Scan for the cell matching the given text and deliver its [x, y] coordinate at center. 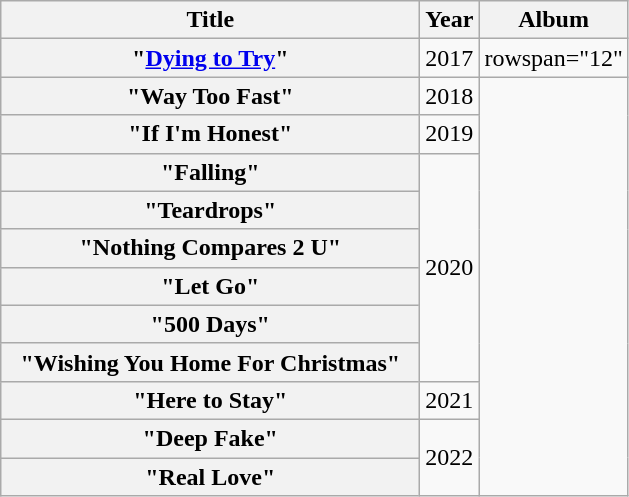
"Teardrops" [210, 210]
Title [210, 20]
2019 [450, 134]
"500 Days" [210, 324]
"Real Love" [210, 477]
"Wishing You Home For Christmas" [210, 362]
2017 [450, 58]
2018 [450, 96]
"Dying to Try" [210, 58]
2022 [450, 457]
"Let Go" [210, 286]
"If I'm Honest" [210, 134]
rowspan="12" [554, 58]
"Deep Fake" [210, 438]
Year [450, 20]
"Way Too Fast" [210, 96]
Album [554, 20]
2021 [450, 400]
2020 [450, 267]
"Here to Stay" [210, 400]
"Nothing Compares 2 U" [210, 248]
"Falling" [210, 172]
